Return [x, y] of the center of cell containing provided text 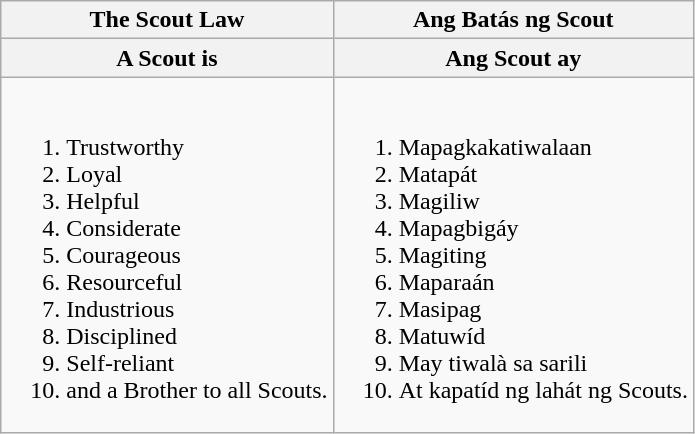
A Scout is [167, 58]
TrustworthyLoyalHelpfulConsiderateCourageousResourcefulIndustriousDisciplinedSelf-reliantand a Brother to all Scouts. [167, 255]
The Scout Law [167, 20]
Ang Batás ng Scout [513, 20]
MapagkakatiwalaanMatapátMagiliwMapagbigáyMagitingMaparaánMasipagMatuwídMay tiwalà sa sariliAt kapatíd ng lahát ng Scouts. [513, 255]
Ang Scout ay [513, 58]
